Extract the [x, y] coordinate from the center of the cell holding the provided text.  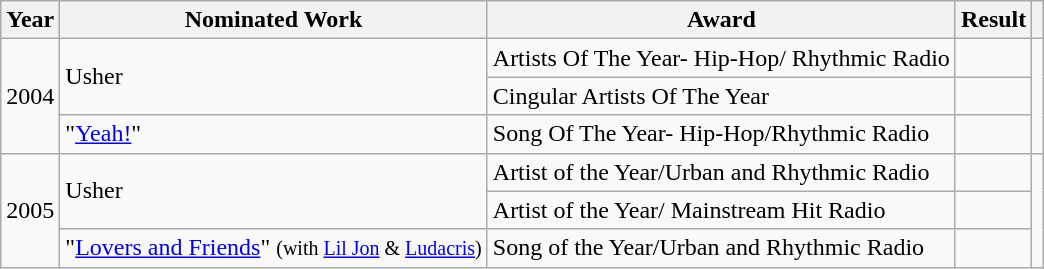
Song Of The Year- Hip-Hop/Rhythmic Radio [721, 134]
"Yeah!" [274, 134]
Artist of the Year/ Mainstream Hit Radio [721, 210]
Artist of the Year/Urban and Rhythmic Radio [721, 172]
Award [721, 20]
Result [993, 20]
2004 [30, 96]
Nominated Work [274, 20]
Artists Of The Year- Hip-Hop/ Rhythmic Radio [721, 58]
Cingular Artists Of The Year [721, 96]
Year [30, 20]
Song of the Year/Urban and Rhythmic Radio [721, 248]
"Lovers and Friends" (with Lil Jon & Ludacris) [274, 248]
2005 [30, 210]
